Locate the cell with the specified text and output its (x, y) center coordinate. 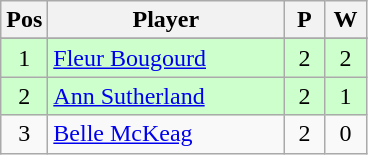
Player (166, 20)
Fleur Bougourd (166, 58)
Ann Sutherland (166, 96)
Belle McKeag (166, 134)
W (346, 20)
P (304, 20)
Pos (24, 20)
0 (346, 134)
3 (24, 134)
